Extract the [x, y] coordinate from the center of the cell holding the provided text.  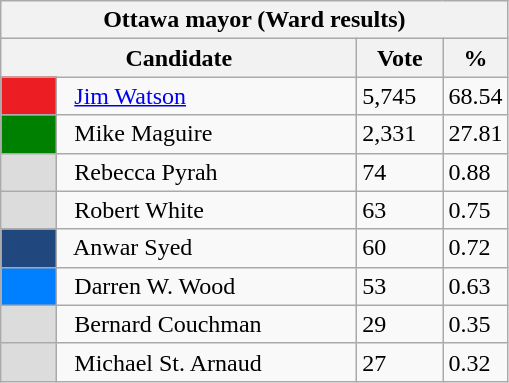
5,745 [400, 96]
Jim Watson [207, 96]
Bernard Couchman [207, 324]
Ottawa mayor (Ward results) [254, 20]
27 [400, 362]
53 [400, 286]
Anwar Syed [207, 248]
0.32 [476, 362]
Mike Maguire [207, 134]
2,331 [400, 134]
0.63 [476, 286]
% [476, 58]
0.75 [476, 210]
Candidate [179, 58]
0.35 [476, 324]
0.72 [476, 248]
Darren W. Wood [207, 286]
Vote [400, 58]
27.81 [476, 134]
60 [400, 248]
68.54 [476, 96]
0.88 [476, 172]
Robert White [207, 210]
Rebecca Pyrah [207, 172]
Michael St. Arnaud [207, 362]
63 [400, 210]
29 [400, 324]
74 [400, 172]
